For the text-containing cell, return its midpoint in (x, y) coordinate format. 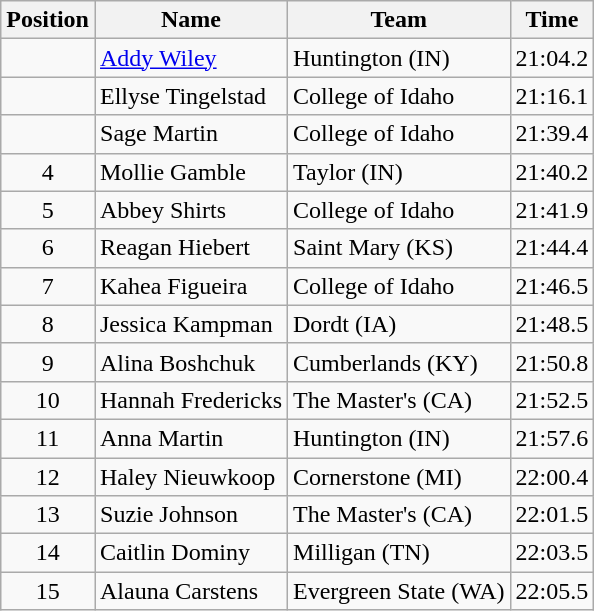
21:50.8 (552, 362)
22:05.5 (552, 591)
22:03.5 (552, 553)
Abbey Shirts (190, 210)
Milligan (TN) (400, 553)
Alauna Carstens (190, 591)
Reagan Hiebert (190, 248)
21:44.4 (552, 248)
5 (48, 210)
21:48.5 (552, 324)
7 (48, 286)
11 (48, 438)
22:01.5 (552, 515)
Cumberlands (KY) (400, 362)
Addy Wiley (190, 58)
Ellyse Tingelstad (190, 96)
21:40.2 (552, 172)
Haley Nieuwkoop (190, 477)
Mollie Gamble (190, 172)
12 (48, 477)
21:39.4 (552, 134)
4 (48, 172)
Position (48, 20)
Saint Mary (KS) (400, 248)
Jessica Kampman (190, 324)
Sage Martin (190, 134)
Hannah Fredericks (190, 400)
21:41.9 (552, 210)
21:46.5 (552, 286)
Suzie Johnson (190, 515)
22:00.4 (552, 477)
Caitlin Dominy (190, 553)
14 (48, 553)
13 (48, 515)
Kahea Figueira (190, 286)
Name (190, 20)
Taylor (IN) (400, 172)
6 (48, 248)
Alina Boshchuk (190, 362)
15 (48, 591)
10 (48, 400)
21:52.5 (552, 400)
Cornerstone (MI) (400, 477)
21:16.1 (552, 96)
Dordt (IA) (400, 324)
Time (552, 20)
21:04.2 (552, 58)
9 (48, 362)
Anna Martin (190, 438)
8 (48, 324)
21:57.6 (552, 438)
Evergreen State (WA) (400, 591)
Team (400, 20)
